Determine the (x, y) coordinate at the center of the cell enclosing the given text.  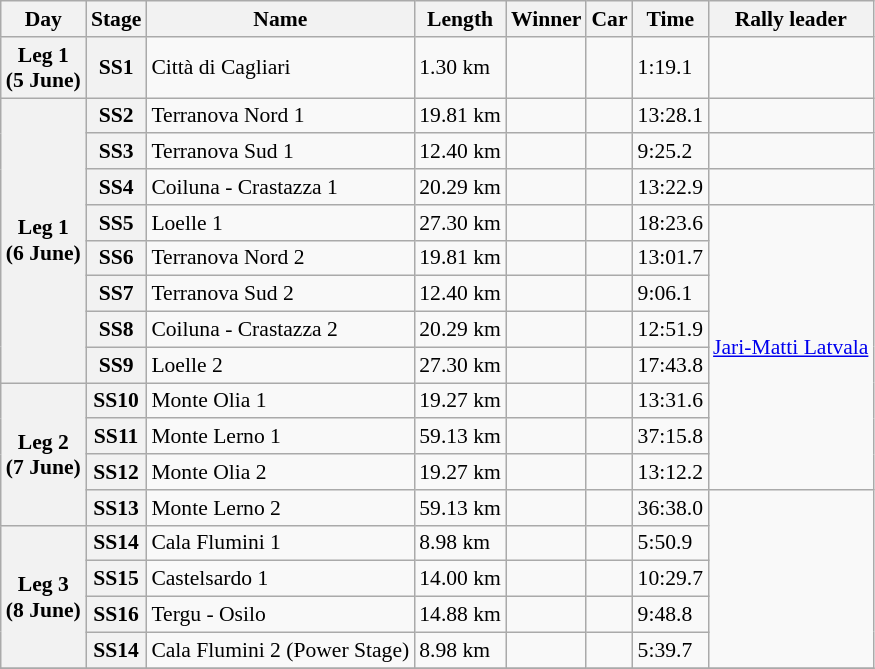
Cala Flumini 2 (Power Stage) (280, 650)
Terranova Sud 2 (280, 294)
Car (609, 19)
Leg 3(8 June) (44, 596)
13:31.6 (670, 401)
Cala Flumini 1 (280, 543)
Leg 1(5 June) (44, 68)
Tergu - Osilo (280, 615)
SS6 (116, 258)
Castelsardo 1 (280, 579)
Jari-Matti Latvala (790, 348)
SS7 (116, 294)
Leg 1(6 June) (44, 240)
SS10 (116, 401)
SS13 (116, 508)
1.30 km (460, 68)
13:22.9 (670, 187)
Leg 2(7 June) (44, 454)
Monte Lerno 2 (280, 508)
13:12.2 (670, 472)
Terranova Sud 1 (280, 152)
Città di Cagliari (280, 68)
SS11 (116, 437)
SS2 (116, 116)
13:01.7 (670, 258)
9:25.2 (670, 152)
17:43.8 (670, 365)
14.88 km (460, 615)
Stage (116, 19)
SS5 (116, 223)
Monte Olia 1 (280, 401)
Coiluna - Crastazza 2 (280, 330)
Loelle 2 (280, 365)
13:28.1 (670, 116)
12:51.9 (670, 330)
Rally leader (790, 19)
SS3 (116, 152)
10:29.7 (670, 579)
SS8 (116, 330)
SS16 (116, 615)
Winner (546, 19)
18:23.6 (670, 223)
1:19.1 (670, 68)
SS12 (116, 472)
Monte Olia 2 (280, 472)
9:48.8 (670, 615)
5:50.9 (670, 543)
Coiluna - Crastazza 1 (280, 187)
Name (280, 19)
SS1 (116, 68)
Day (44, 19)
Terranova Nord 1 (280, 116)
36:38.0 (670, 508)
Length (460, 19)
37:15.8 (670, 437)
SS15 (116, 579)
SS9 (116, 365)
5:39.7 (670, 650)
Time (670, 19)
14.00 km (460, 579)
Monte Lerno 1 (280, 437)
Loelle 1 (280, 223)
SS4 (116, 187)
9:06.1 (670, 294)
Terranova Nord 2 (280, 258)
